Return [x, y] of the center of cell containing provided text 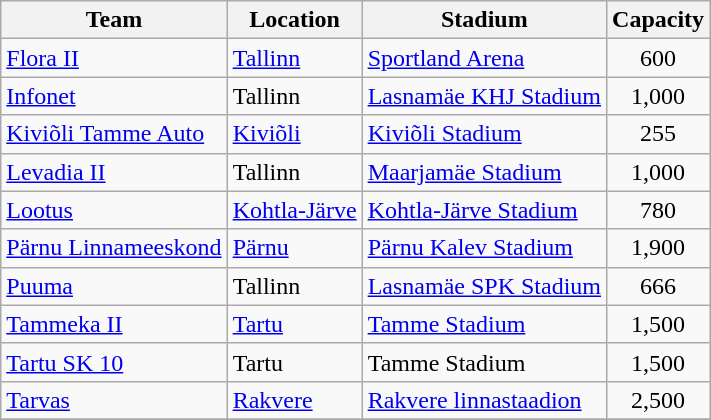
Pärnu [294, 248]
255 [658, 134]
600 [658, 58]
Lootus [114, 210]
Kohtla-Järve [294, 210]
Tartu SK 10 [114, 362]
666 [658, 286]
Tarvas [114, 400]
Puuma [114, 286]
Lasnamäe SPK Stadium [484, 286]
Kiviõli [294, 134]
Pärnu Linnameeskond [114, 248]
Location [294, 20]
Pärnu Kalev Stadium [484, 248]
Capacity [658, 20]
Flora II [114, 58]
Kiviõli Tamme Auto [114, 134]
780 [658, 210]
Sportland Arena [484, 58]
Tammeka II [114, 324]
Stadium [484, 20]
1,900 [658, 248]
Infonet [114, 96]
Rakvere [294, 400]
Team [114, 20]
Kiviõli Stadium [484, 134]
Maarjamäe Stadium [484, 172]
Kohtla-Järve Stadium [484, 210]
Rakvere linnastaadion [484, 400]
Levadia II [114, 172]
2,500 [658, 400]
Lasnamäe KHJ Stadium [484, 96]
